From the cell containing the given text, extract its center point as (X, Y) coordinate. 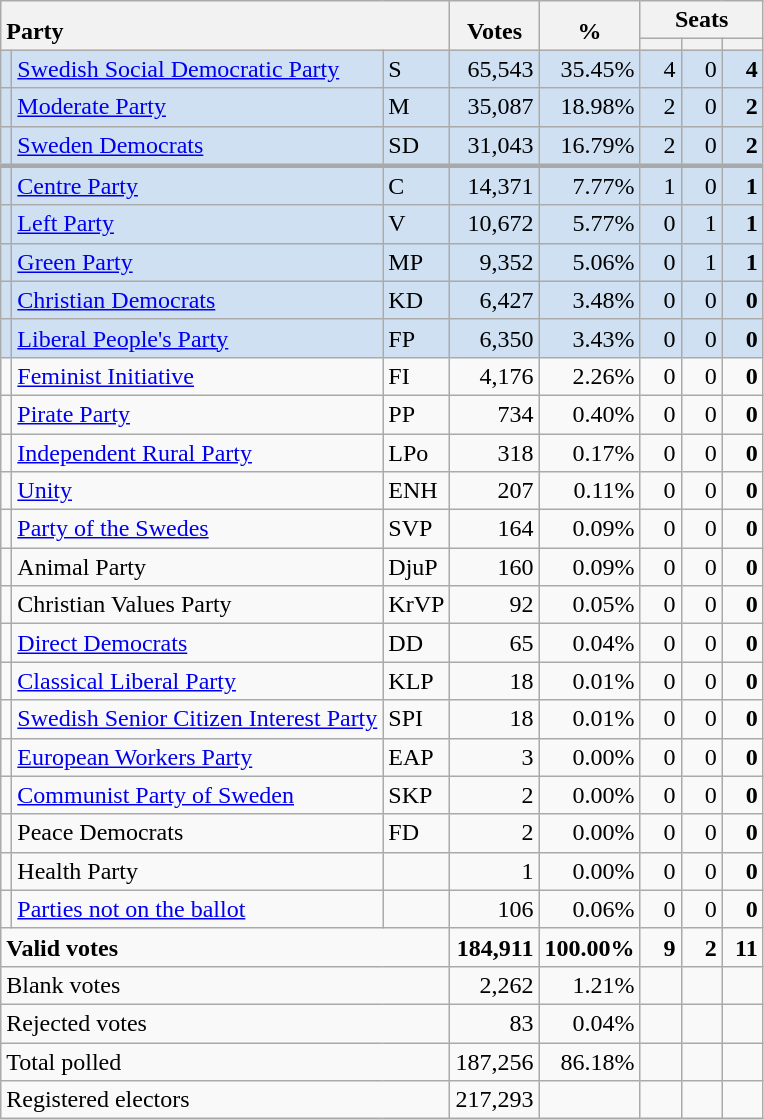
106 (494, 909)
Centre Party (198, 186)
Swedish Senior Citizen Interest Party (198, 719)
160 (494, 567)
65 (494, 643)
318 (494, 453)
5.06% (590, 262)
KrVP (416, 605)
LPo (416, 453)
18.98% (590, 107)
3.48% (590, 300)
Blank votes (226, 985)
Total polled (226, 1061)
M (416, 107)
217,293 (494, 1100)
734 (494, 414)
PP (416, 414)
SKP (416, 795)
% (590, 26)
0.05% (590, 605)
35,087 (494, 107)
35.45% (590, 69)
100.00% (590, 947)
3.43% (590, 338)
KLP (416, 681)
Rejected votes (226, 1023)
0.40% (590, 414)
Health Party (198, 871)
184,911 (494, 947)
Green Party (198, 262)
Feminist Initiative (198, 376)
Registered electors (226, 1100)
SPI (416, 719)
92 (494, 605)
Party of the Swedes (198, 529)
Peace Democrats (198, 833)
Communist Party of Sweden (198, 795)
7.77% (590, 186)
Swedish Social Democratic Party (198, 69)
187,256 (494, 1061)
Independent Rural Party (198, 453)
4,176 (494, 376)
10,672 (494, 224)
Sweden Democrats (198, 146)
2.26% (590, 376)
Moderate Party (198, 107)
86.18% (590, 1061)
C (416, 186)
6,350 (494, 338)
6,427 (494, 300)
14,371 (494, 186)
0.06% (590, 909)
Parties not on the ballot (198, 909)
SD (416, 146)
V (416, 224)
5.77% (590, 224)
16.79% (590, 146)
3 (494, 757)
31,043 (494, 146)
FD (416, 833)
Valid votes (226, 947)
1.21% (590, 985)
DjuP (416, 567)
83 (494, 1023)
DD (416, 643)
Classical Liberal Party (198, 681)
Christian Democrats (198, 300)
Liberal People's Party (198, 338)
Direct Democrats (198, 643)
Pirate Party (198, 414)
0.11% (590, 491)
11 (742, 947)
Seats (702, 20)
KD (416, 300)
0.17% (590, 453)
Votes (494, 26)
Christian Values Party (198, 605)
Party (226, 26)
SVP (416, 529)
65,543 (494, 69)
9,352 (494, 262)
European Workers Party (198, 757)
Left Party (198, 224)
2,262 (494, 985)
164 (494, 529)
FP (416, 338)
EAP (416, 757)
207 (494, 491)
ENH (416, 491)
Animal Party (198, 567)
FI (416, 376)
Unity (198, 491)
S (416, 69)
MP (416, 262)
9 (660, 947)
